Search for the cell housing the specified text and yield its (x, y) center coordinate. 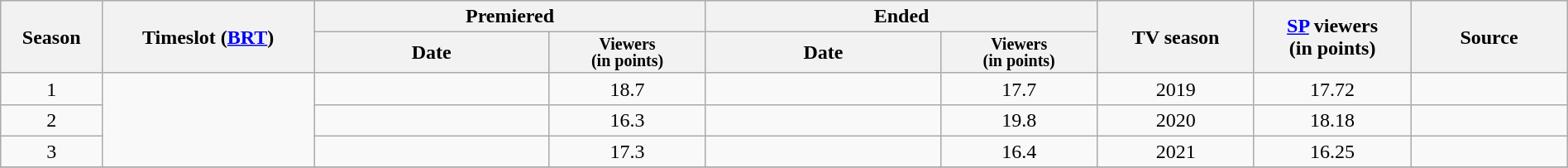
SP viewers(in points) (1331, 37)
2 (51, 120)
19.8 (1019, 120)
2021 (1176, 151)
1 (51, 89)
Ended (901, 17)
Season (51, 37)
17.3 (627, 151)
2020 (1176, 120)
3 (51, 151)
TV season (1176, 37)
17.72 (1331, 89)
Source (1489, 37)
18.7 (627, 89)
16.4 (1019, 151)
17.7 (1019, 89)
18.18 (1331, 120)
16.3 (627, 120)
Premiered (510, 17)
Timeslot (BRT) (208, 37)
16.25 (1331, 151)
2019 (1176, 89)
